Pinpoint the cell where the given text exists, returning its [X, Y] midpoint coordinate. 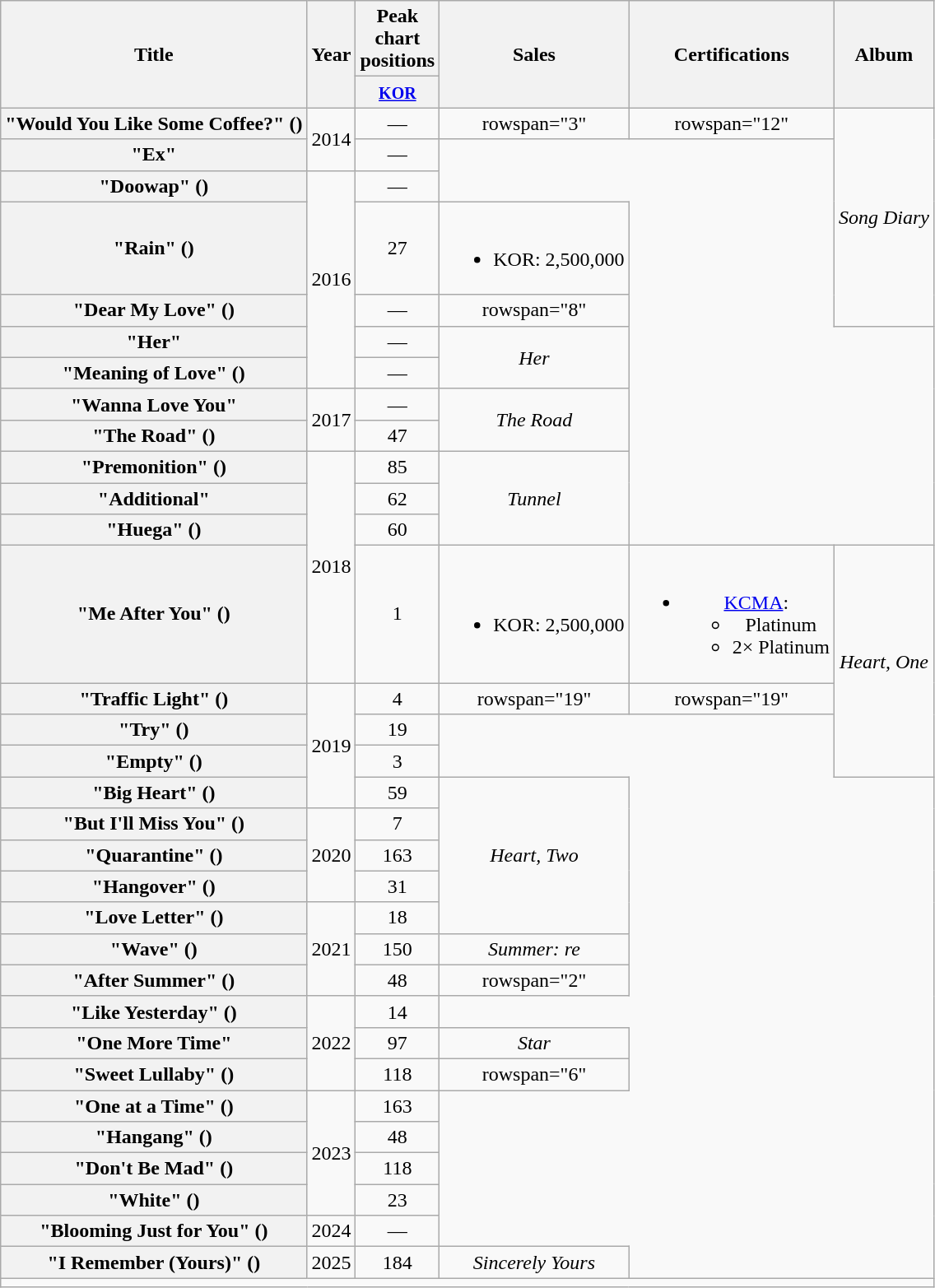
85 [398, 467]
23 [398, 1200]
Tunnel [534, 498]
150 [398, 949]
14 [398, 1011]
Her [534, 357]
2021 [331, 949]
18 [398, 918]
"Doowap" () [154, 186]
19 [398, 730]
"Premonition" () [154, 467]
97 [398, 1043]
59 [398, 793]
47 [398, 435]
rowspan="6" [534, 1074]
"The Road" () [154, 435]
2017 [331, 420]
The Road [534, 420]
KOR [398, 92]
"One More Time" [154, 1043]
Sales [534, 54]
"Meaning of Love" () [154, 373]
Certifications [731, 54]
Heart, One [884, 662]
184 [398, 1262]
"Hangang" () [154, 1137]
"Huega" () [154, 530]
2024 [331, 1231]
"Sweet Lullaby" () [154, 1074]
rowspan="8" [534, 310]
2020 [331, 855]
KCMA:Platinum 2× Platinum [731, 614]
"Blooming Just for You" () [154, 1231]
rowspan="3" [534, 123]
2019 [331, 746]
62 [398, 498]
"Would You Like Some Coffee?" () [154, 123]
2025 [331, 1262]
"White" () [154, 1200]
2014 [331, 139]
"Empty" () [154, 761]
rowspan="2" [534, 980]
"Traffic Light" () [154, 699]
3 [398, 761]
"But I'll Miss You" () [154, 824]
Album [884, 54]
Song Diary [884, 217]
Title [154, 54]
1 [398, 614]
"After Summer" () [154, 980]
2022 [331, 1043]
"Wave" () [154, 949]
"Additional" [154, 498]
"Wanna Love You" [154, 404]
"One at a Time" () [154, 1105]
Sincerely Yours [534, 1262]
"Don't Be Mad" () [154, 1169]
27 [398, 249]
"Hangover" () [154, 886]
60 [398, 530]
"Try" () [154, 730]
"Rain" () [154, 249]
"I Remember (Yours)" () [154, 1262]
Heart, Two [534, 855]
"Big Heart" () [154, 793]
4 [398, 699]
"Love Letter" () [154, 918]
"Her" [154, 342]
7 [398, 824]
"Dear My Love" () [154, 310]
Star [534, 1043]
"Like Yesterday" () [154, 1011]
"Quarantine" () [154, 855]
Year [331, 54]
2018 [331, 566]
"Ex" [154, 155]
31 [398, 886]
Peakchartpositions [398, 39]
Summer: re [534, 949]
"Me After You" () [154, 614]
rowspan="12" [731, 123]
2016 [331, 280]
2023 [331, 1152]
